Locate the cell with the specified text and output its (x, y) center coordinate. 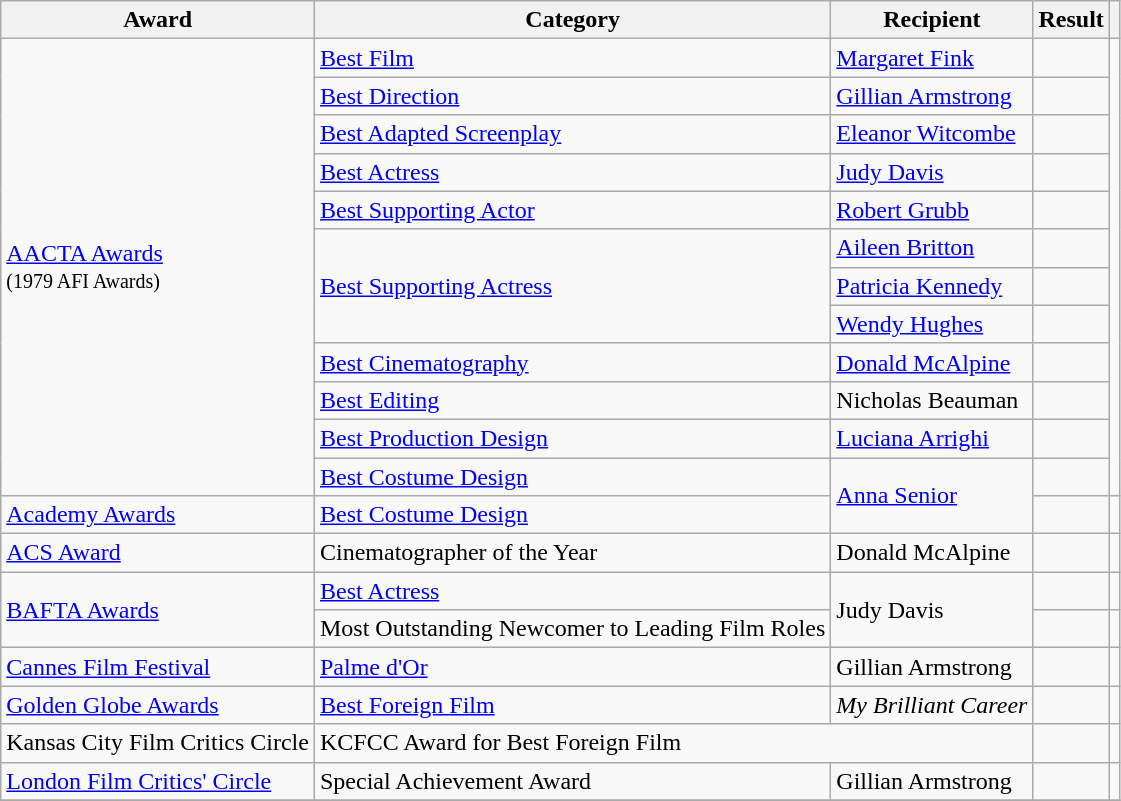
AACTA Awards(1979 AFI Awards) (158, 268)
Anna Senior (932, 496)
Robert Grubb (932, 210)
Best Foreign Film (572, 705)
Best Cinematography (572, 362)
Cinematographer of the Year (572, 553)
Best Supporting Actress (572, 286)
Cannes Film Festival (158, 667)
Margaret Fink (932, 58)
Aileen Britton (932, 248)
My Brilliant Career (932, 705)
Luciana Arrighi (932, 438)
Best Supporting Actor (572, 210)
London Film Critics' Circle (158, 781)
Eleanor Witcombe (932, 134)
BAFTA Awards (158, 610)
Academy Awards (158, 515)
Special Achievement Award (572, 781)
Category (572, 20)
Kansas City Film Critics Circle (158, 743)
KCFCC Award for Best Foreign Film (673, 743)
Nicholas Beauman (932, 400)
Palme d'Or (572, 667)
Award (158, 20)
Best Production Design (572, 438)
Golden Globe Awards (158, 705)
Best Editing (572, 400)
Best Film (572, 58)
Result (1071, 20)
Best Adapted Screenplay (572, 134)
Wendy Hughes (932, 324)
Most Outstanding Newcomer to Leading Film Roles (572, 629)
ACS Award (158, 553)
Best Direction (572, 96)
Recipient (932, 20)
Patricia Kennedy (932, 286)
